Provide the [x, y] coordinate of the cell's center where the given text is located.  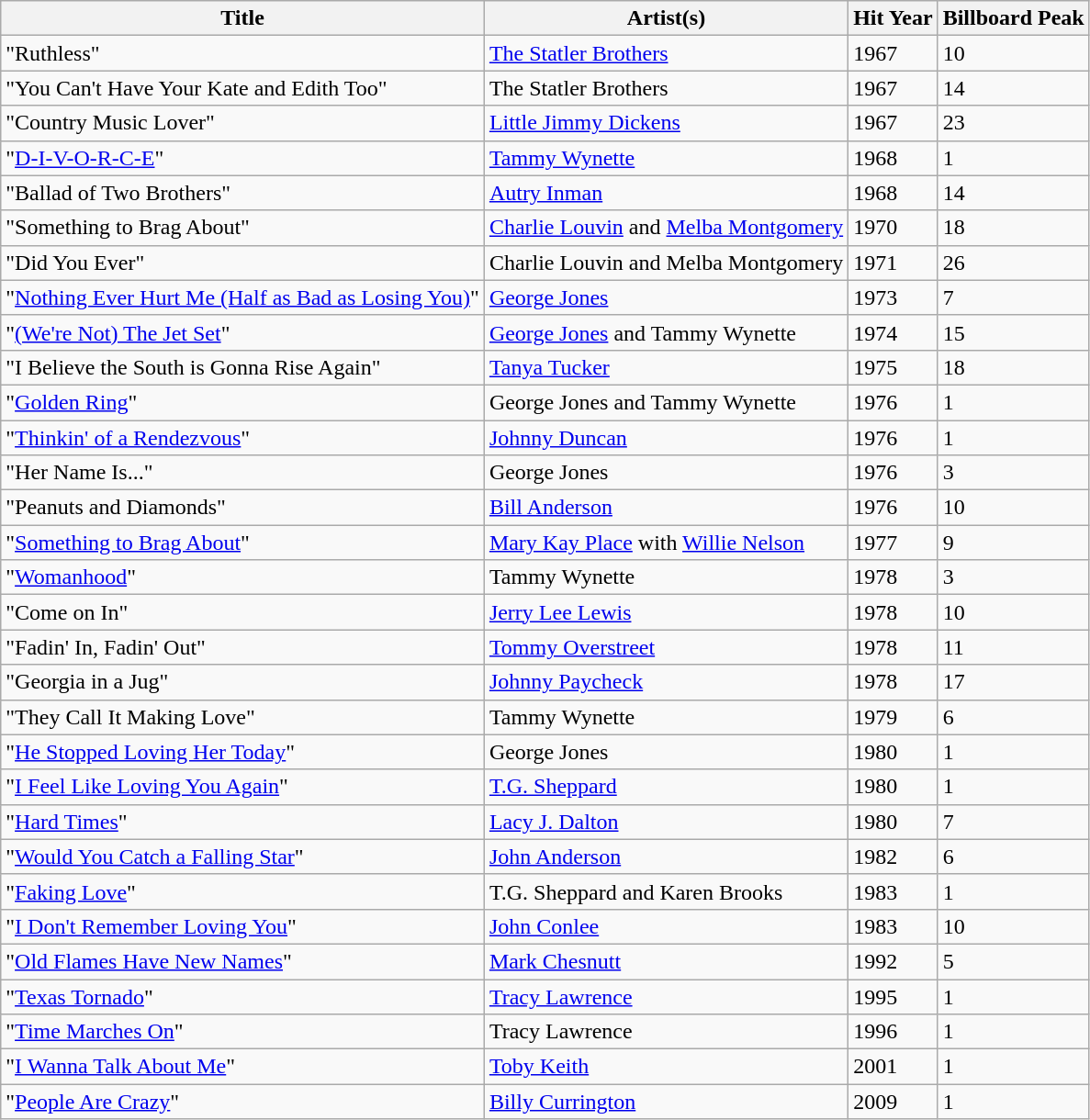
1982 [893, 857]
"Did You Ever" [242, 263]
1974 [893, 332]
1971 [893, 263]
5 [1014, 961]
"People Are Crazy" [242, 1102]
1975 [893, 367]
1996 [893, 1032]
"I Believe the South is Gonna Rise Again" [242, 367]
Johnny Paycheck [666, 682]
Artist(s) [666, 18]
"I Wanna Talk About Me" [242, 1067]
John Anderson [666, 857]
John Conlee [666, 926]
Mary Kay Place with Willie Nelson [666, 543]
Hit Year [893, 18]
Tanya Tucker [666, 367]
"He Stopped Loving Her Today" [242, 752]
Little Jimmy Dickens [666, 123]
"I Feel Like Loving You Again" [242, 787]
"They Call It Making Love" [242, 717]
"Nothing Ever Hurt Me (Half as Bad as Losing You)" [242, 297]
"Texas Tornado" [242, 996]
"Ruthless" [242, 53]
"Come on In" [242, 612]
"I Don't Remember Loving You" [242, 926]
"Old Flames Have New Names" [242, 961]
1979 [893, 717]
2009 [893, 1102]
Tommy Overstreet [666, 647]
2001 [893, 1067]
Billboard Peak [1014, 18]
"Country Music Lover" [242, 123]
"Her Name Is..." [242, 473]
"Fadin' In, Fadin' Out" [242, 647]
26 [1014, 263]
Title [242, 18]
"Womanhood" [242, 577]
"You Can't Have Your Kate and Edith Too" [242, 88]
Jerry Lee Lewis [666, 612]
11 [1014, 647]
Toby Keith [666, 1067]
Autry Inman [666, 193]
T.G. Sheppard [666, 787]
9 [1014, 543]
Johnny Duncan [666, 438]
"D-I-V-O-R-C-E" [242, 158]
1995 [893, 996]
"Thinkin' of a Rendezvous" [242, 438]
17 [1014, 682]
Billy Currington [666, 1102]
1970 [893, 228]
"Faking Love" [242, 891]
1977 [893, 543]
15 [1014, 332]
T.G. Sheppard and Karen Brooks [666, 891]
"Peanuts and Diamonds" [242, 508]
"Golden Ring" [242, 402]
1992 [893, 961]
"(We're Not) The Jet Set" [242, 332]
"Hard Times" [242, 822]
"Ballad of Two Brothers" [242, 193]
"Would You Catch a Falling Star" [242, 857]
Mark Chesnutt [666, 961]
23 [1014, 123]
1973 [893, 297]
"Georgia in a Jug" [242, 682]
Bill Anderson [666, 508]
Lacy J. Dalton [666, 822]
"Time Marches On" [242, 1032]
